Determine the [x, y] coordinate at the center of the cell enclosing the given text.  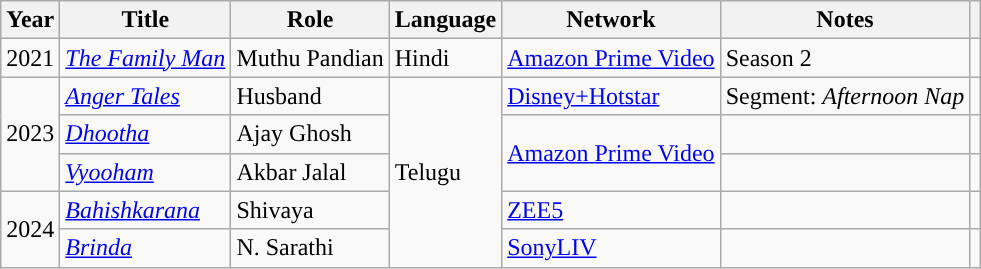
Season 2 [845, 58]
Year [30, 20]
ZEE5 [611, 210]
2023 [30, 134]
Hindi [445, 58]
Anger Tales [146, 96]
N. Sarathi [310, 248]
Akbar Jalal [310, 172]
Shivaya [310, 210]
Ajay Ghosh [310, 134]
Title [146, 20]
Language [445, 20]
Dhootha [146, 134]
Bahishkarana [146, 210]
Role [310, 20]
Telugu [445, 172]
2021 [30, 58]
Vyooham [146, 172]
The Family Man [146, 58]
Disney+Hotstar [611, 96]
Husband [310, 96]
Notes [845, 20]
2024 [30, 229]
Network [611, 20]
Brinda [146, 248]
Muthu Pandian [310, 58]
SonyLIV [611, 248]
Segment: Afternoon Nap [845, 96]
